Search for the cell housing the specified text and yield its (X, Y) center coordinate. 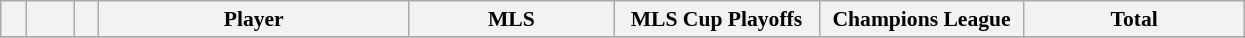
MLS (512, 19)
MLS Cup Playoffs (716, 19)
Player (254, 19)
Champions League (922, 19)
Total (1134, 19)
